Provide the [x, y] coordinate of the cell's center where the given text is located.  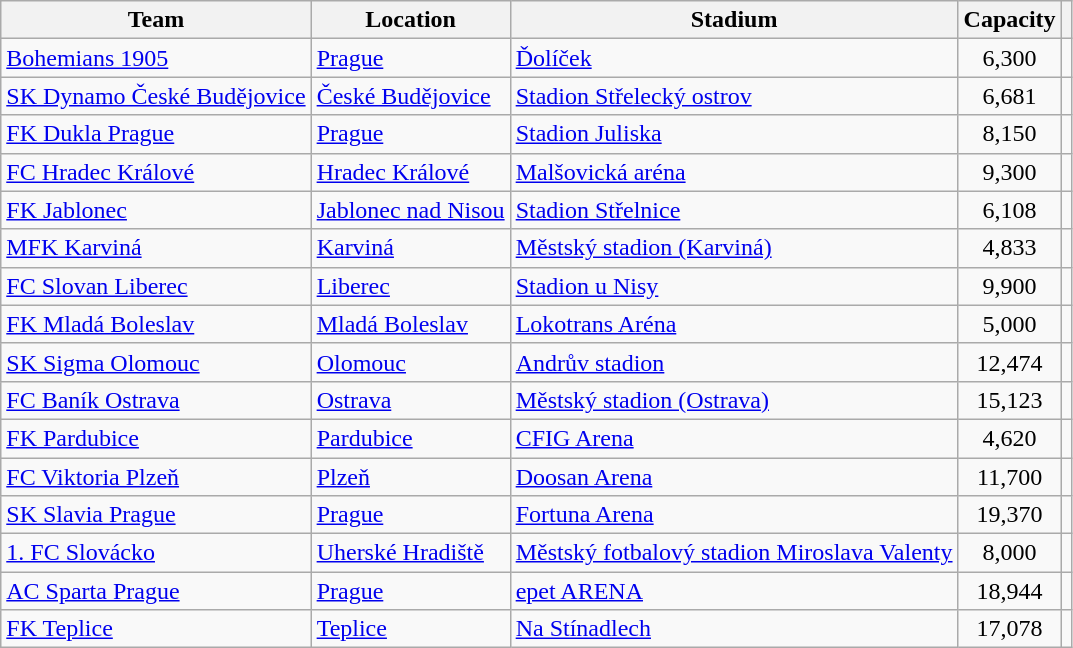
11,700 [1010, 477]
Teplice [410, 629]
Stadion Střelecký ostrov [734, 96]
FK Pardubice [156, 438]
SK Sigma Olomouc [156, 362]
Mladá Boleslav [410, 324]
6,300 [1010, 58]
Bohemians 1905 [156, 58]
8,000 [1010, 553]
Hradec Králové [410, 172]
15,123 [1010, 400]
Pardubice [410, 438]
CFIG Arena [734, 438]
Městský stadion (Ostrava) [734, 400]
Stadion Střelnice [734, 210]
Ostrava [410, 400]
FK Teplice [156, 629]
Plzeň [410, 477]
4,833 [1010, 248]
12,474 [1010, 362]
4,620 [1010, 438]
Liberec [410, 286]
Jablonec nad Nisou [410, 210]
Andrův stadion [734, 362]
1. FC Slovácko [156, 553]
Stadium [734, 20]
Stadion Juliska [734, 134]
SK Slavia Prague [156, 515]
Malšovická aréna [734, 172]
8,150 [1010, 134]
Fortuna Arena [734, 515]
SK Dynamo České Budějovice [156, 96]
FC Viktoria Plzeň [156, 477]
epet ARENA [734, 591]
Městský fotbalový stadion Miroslava Valenty [734, 553]
18,944 [1010, 591]
6,108 [1010, 210]
Městský stadion (Karviná) [734, 248]
FK Jablonec [156, 210]
Lokotrans Aréna [734, 324]
FC Slovan Liberec [156, 286]
Team [156, 20]
MFK Karviná [156, 248]
6,681 [1010, 96]
FK Dukla Prague [156, 134]
Na Stínadlech [734, 629]
Location [410, 20]
5,000 [1010, 324]
Doosan Arena [734, 477]
FK Mladá Boleslav [156, 324]
FC Hradec Králové [156, 172]
FC Baník Ostrava [156, 400]
Karviná [410, 248]
Capacity [1010, 20]
9,900 [1010, 286]
AC Sparta Prague [156, 591]
České Budějovice [410, 96]
Olomouc [410, 362]
9,300 [1010, 172]
Uherské Hradiště [410, 553]
Ďolíček [734, 58]
19,370 [1010, 515]
Stadion u Nisy [734, 286]
17,078 [1010, 629]
